Identify which cell holds the provided text, then report its (X, Y) central coordinate. 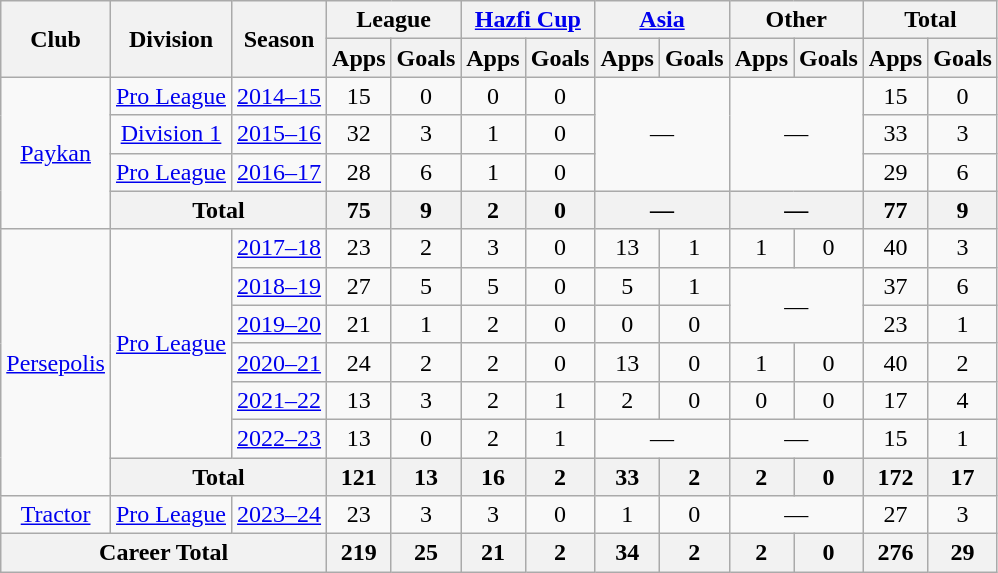
75 (359, 210)
Paykan (56, 153)
2022–23 (280, 438)
Asia (662, 20)
121 (359, 477)
2021–22 (280, 400)
32 (359, 134)
Hazfi Cup (528, 20)
276 (895, 553)
2018–19 (280, 286)
Other (796, 20)
172 (895, 477)
37 (895, 286)
Career Total (164, 553)
28 (359, 172)
Persepolis (56, 362)
34 (627, 553)
2020–21 (280, 362)
16 (493, 477)
2014–15 (280, 96)
2015–16 (280, 134)
2017–18 (280, 248)
Club (56, 39)
2023–24 (280, 515)
Division 1 (170, 134)
25 (426, 553)
24 (359, 362)
Season (280, 39)
2019–20 (280, 324)
2016–17 (280, 172)
League (394, 20)
Division (170, 39)
4 (963, 400)
219 (359, 553)
Tractor (56, 515)
77 (895, 210)
